Identify which cell holds the provided text, then report its (x, y) central coordinate. 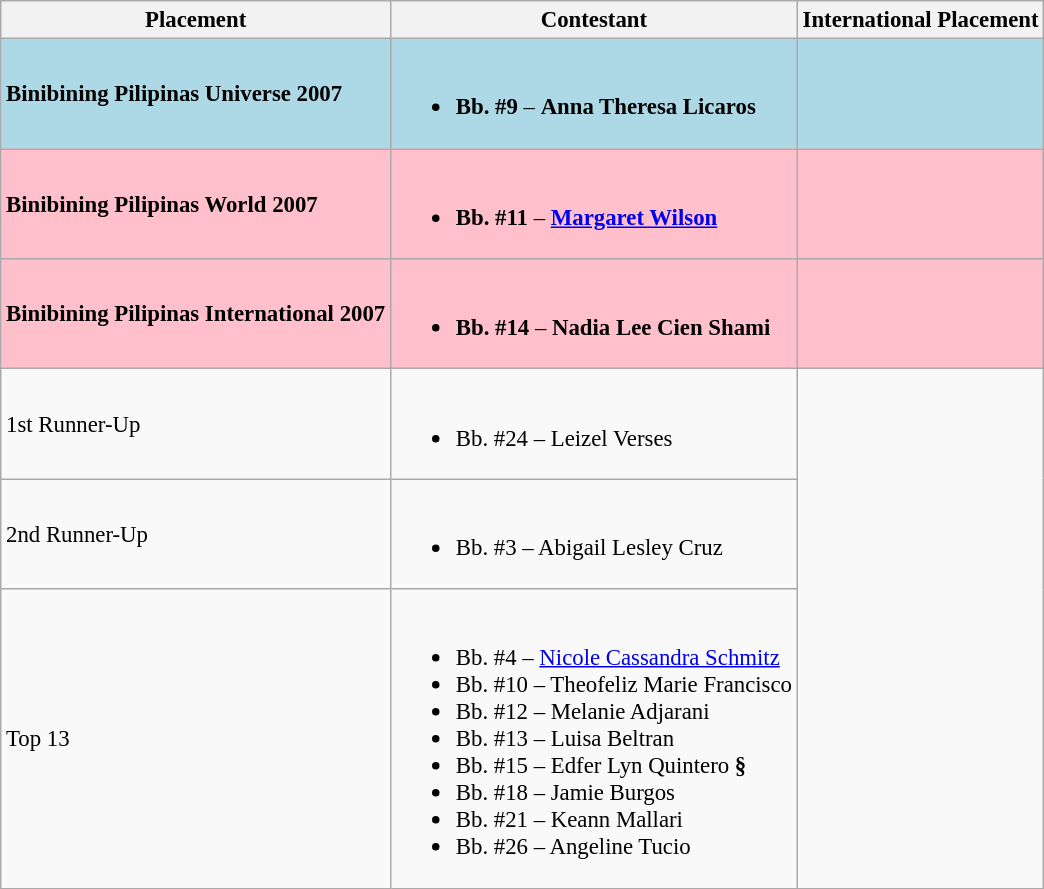
Binibining Pilipinas World 2007 (196, 204)
Binibining Pilipinas Universe 2007 (196, 94)
Contestant (594, 20)
Bb. #14 – Nadia Lee Cien Shami (594, 314)
International Placement (920, 20)
Placement (196, 20)
Top 13 (196, 738)
2nd Runner-Up (196, 534)
Bb. #11 – Margaret Wilson (594, 204)
Bb. #9 – Anna Theresa Licaros (594, 94)
Binibining Pilipinas International 2007 (196, 314)
1st Runner-Up (196, 424)
Bb. #24 – Leizel Verses (594, 424)
Bb. #3 – Abigail Lesley Cruz (594, 534)
